Provide the (X, Y) coordinate of the cell's center where the given text is located.  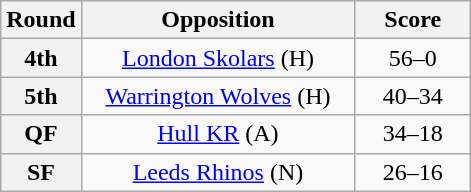
40–34 (413, 96)
5th (41, 96)
SF (41, 172)
Opposition (218, 20)
QF (41, 134)
Leeds Rhinos (N) (218, 172)
56–0 (413, 58)
London Skolars (H) (218, 58)
34–18 (413, 134)
4th (41, 58)
Warrington Wolves (H) (218, 96)
26–16 (413, 172)
Round (41, 20)
Score (413, 20)
Hull KR (A) (218, 134)
